Pinpoint the cell where the given text exists, returning its (X, Y) midpoint coordinate. 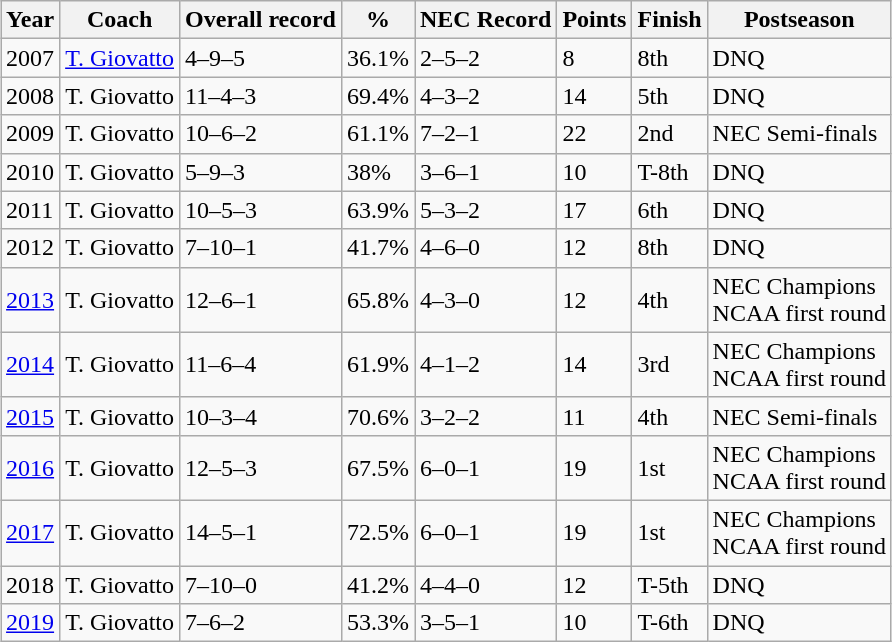
63.9% (378, 210)
5th (670, 96)
41.2% (378, 585)
4–6–0 (485, 248)
Postseason (799, 20)
2–5–2 (485, 58)
10–5–3 (261, 210)
53.3% (378, 623)
4–3–2 (485, 96)
Points (594, 20)
3rd (670, 364)
6th (670, 210)
2013 (30, 300)
2014 (30, 364)
5–9–3 (261, 172)
10–6–2 (261, 134)
T-8th (670, 172)
12–5–3 (261, 468)
2009 (30, 134)
3–5–1 (485, 623)
2018 (30, 585)
70.6% (378, 416)
T-5th (670, 585)
61.9% (378, 364)
3–6–1 (485, 172)
2007 (30, 58)
2012 (30, 248)
Overall record (261, 20)
11–6–4 (261, 364)
4–3–0 (485, 300)
72.5% (378, 532)
36.1% (378, 58)
2015 (30, 416)
7–10–0 (261, 585)
Year (30, 20)
2010 (30, 172)
3–2–2 (485, 416)
% (378, 20)
8 (594, 58)
61.1% (378, 134)
14–5–1 (261, 532)
Coach (120, 20)
5–3–2 (485, 210)
38% (378, 172)
2011 (30, 210)
2nd (670, 134)
69.4% (378, 96)
2008 (30, 96)
2019 (30, 623)
11 (594, 416)
4–9–5 (261, 58)
7–2–1 (485, 134)
65.8% (378, 300)
41.7% (378, 248)
10–3–4 (261, 416)
Finish (670, 20)
67.5% (378, 468)
22 (594, 134)
17 (594, 210)
T-6th (670, 623)
7–6–2 (261, 623)
7–10–1 (261, 248)
4–4–0 (485, 585)
2016 (30, 468)
2017 (30, 532)
NEC Record (485, 20)
4–1–2 (485, 364)
11–4–3 (261, 96)
12–6–1 (261, 300)
